Extract the [X, Y] coordinate from the center of the cell holding the provided text.  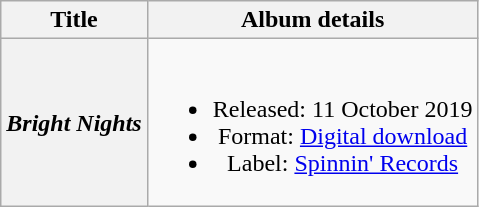
Released: 11 October 2019Format: Digital downloadLabel: Spinnin' Records [312, 122]
Album details [312, 20]
Bright Nights [74, 122]
Title [74, 20]
